Find where the given text appears and provide that cell's center as [X, Y] coordinate. 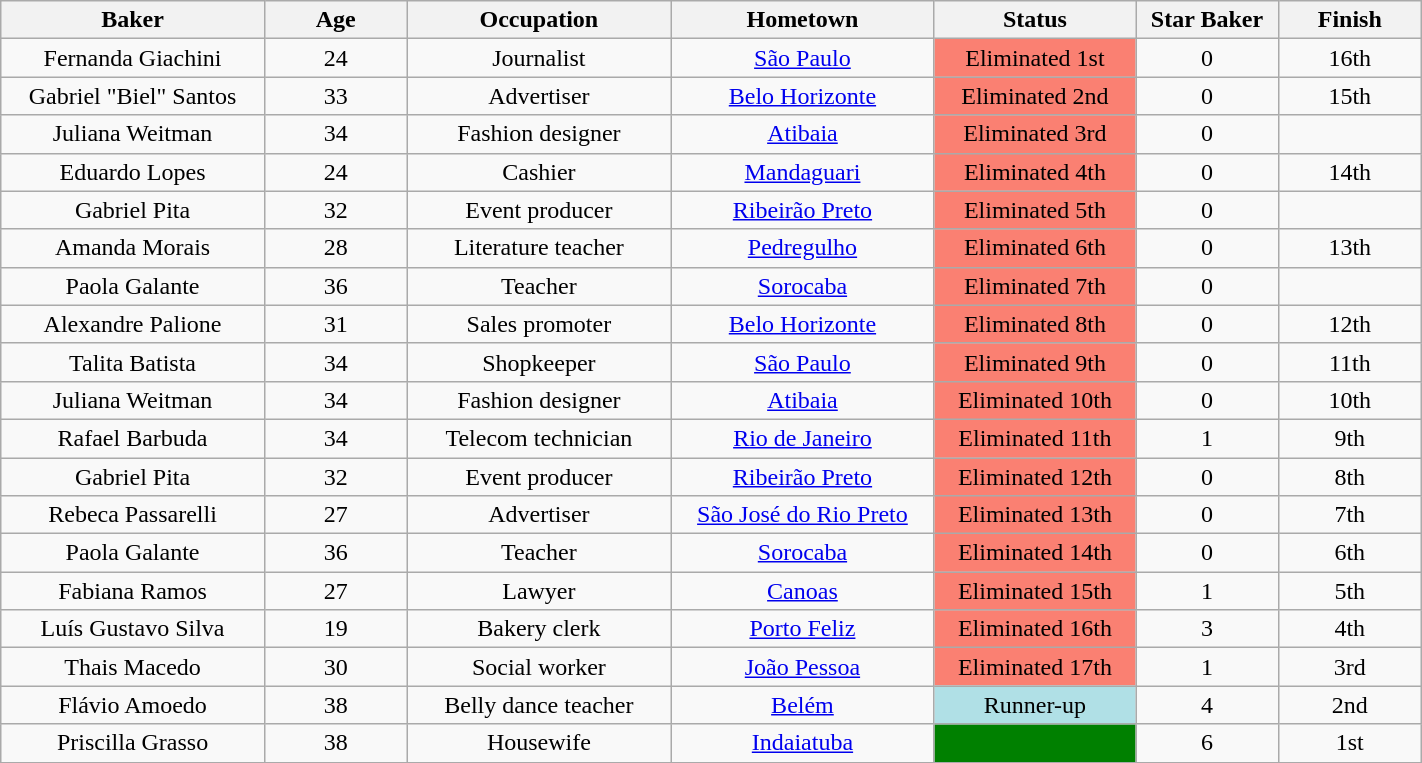
Indaiatuba [803, 743]
Pedregulho [803, 248]
9th [1350, 438]
Hometown [803, 20]
5th [1350, 591]
Eliminated 12th [1034, 477]
Eliminated 17th [1034, 667]
28 [336, 248]
6 [1208, 743]
Age [336, 20]
Cashier [539, 172]
Bakery clerk [539, 629]
Gabriel "Biel" Santos [133, 96]
Occupation [539, 20]
Literature teacher [539, 248]
2nd [1350, 705]
Belly dance teacher [539, 705]
33 [336, 96]
Talita Batista [133, 362]
Lawyer [539, 591]
14th [1350, 172]
Mandaguari [803, 172]
Eliminated 16th [1034, 629]
7th [1350, 515]
Eliminated 2nd [1034, 96]
Shopkeeper [539, 362]
4th [1350, 629]
Journalist [539, 58]
Priscilla Grasso [133, 743]
30 [336, 667]
Eliminated 10th [1034, 400]
1st [1350, 743]
Eliminated 9th [1034, 362]
Eliminated 3rd [1034, 134]
Eliminated 7th [1034, 286]
16th [1350, 58]
Eliminated 5th [1034, 210]
João Pessoa [803, 667]
Luís Gustavo Silva [133, 629]
Eliminated 1st [1034, 58]
3 [1208, 629]
Runner-up [1034, 705]
31 [336, 324]
Eliminated 11th [1034, 438]
Rio de Janeiro [803, 438]
4 [1208, 705]
Sales promoter [539, 324]
Canoas [803, 591]
19 [336, 629]
Eliminated 13th [1034, 515]
Eliminated 6th [1034, 248]
Finish [1350, 20]
Status [1034, 20]
Flávio Amoedo [133, 705]
Star Baker [1208, 20]
Eliminated 15th [1034, 591]
12th [1350, 324]
Eduardo Lopes [133, 172]
Baker [133, 20]
Fabiana Ramos [133, 591]
Eliminated 14th [1034, 553]
Porto Feliz [803, 629]
Fernanda Giachini [133, 58]
8th [1350, 477]
São José do Rio Preto [803, 515]
Rafael Barbuda [133, 438]
Amanda Morais [133, 248]
Rebeca Passarelli [133, 515]
13th [1350, 248]
Eliminated 8th [1034, 324]
15th [1350, 96]
Eliminated 4th [1034, 172]
3rd [1350, 667]
6th [1350, 553]
Thais Macedo [133, 667]
Alexandre Palione [133, 324]
Housewife [539, 743]
Social worker [539, 667]
11th [1350, 362]
Belém [803, 705]
Telecom technician [539, 438]
10th [1350, 400]
